Scan for the cell matching the given text and deliver its (X, Y) coordinate at center. 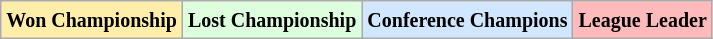
Lost Championship (272, 20)
Won Championship (92, 20)
League Leader (642, 20)
Conference Champions (468, 20)
